Extract the (x, y) coordinate from the center of the cell holding the provided text.  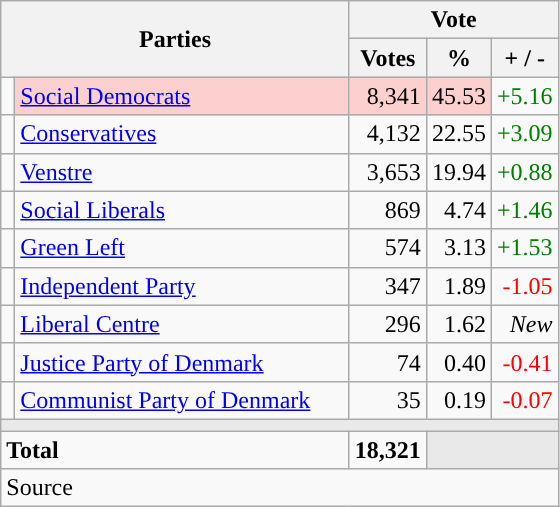
-0.07 (524, 400)
+5.16 (524, 96)
Communist Party of Denmark (182, 400)
Venstre (182, 172)
18,321 (388, 449)
Social Liberals (182, 210)
% (458, 58)
Liberal Centre (182, 324)
+1.53 (524, 248)
19.94 (458, 172)
869 (388, 210)
347 (388, 286)
4,132 (388, 134)
+3.09 (524, 134)
-0.41 (524, 362)
Conservatives (182, 134)
4.74 (458, 210)
+ / - (524, 58)
8,341 (388, 96)
Parties (176, 39)
Independent Party (182, 286)
Total (176, 449)
45.53 (458, 96)
0.40 (458, 362)
574 (388, 248)
296 (388, 324)
New (524, 324)
-1.05 (524, 286)
Vote (454, 20)
+1.46 (524, 210)
Justice Party of Denmark (182, 362)
1.62 (458, 324)
+0.88 (524, 172)
Votes (388, 58)
35 (388, 400)
0.19 (458, 400)
3,653 (388, 172)
Source (280, 488)
22.55 (458, 134)
74 (388, 362)
3.13 (458, 248)
1.89 (458, 286)
Social Democrats (182, 96)
Green Left (182, 248)
